From the cell containing the given text, extract its center point as [x, y] coordinate. 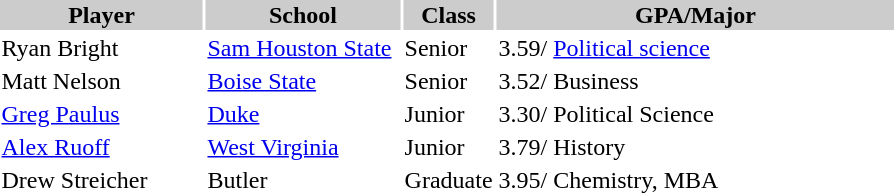
Ryan Bright [102, 48]
Player [102, 15]
3.79/ History [696, 147]
Sam Houston State [303, 48]
West Virginia [303, 147]
3.52/ Business [696, 81]
School [303, 15]
GPA/Major [696, 15]
3.59/ Political science [696, 48]
Boise State [303, 81]
Alex Ruoff [102, 147]
Greg Paulus [102, 114]
Matt Nelson [102, 81]
Class [448, 15]
Duke [303, 114]
3.30/ Political Science [696, 114]
